Search for the cell housing the specified text and yield its [x, y] center coordinate. 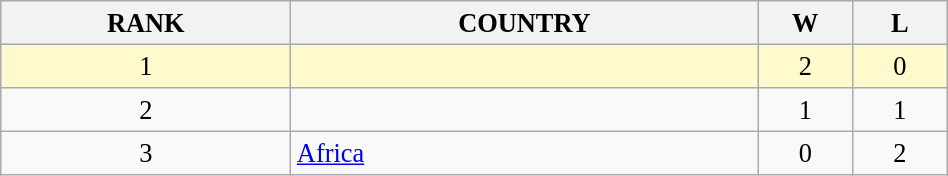
L [900, 22]
Africa [524, 153]
COUNTRY [524, 22]
W [806, 22]
RANK [146, 22]
3 [146, 153]
